Determine the (x, y) coordinate at the center of the cell enclosing the given text.  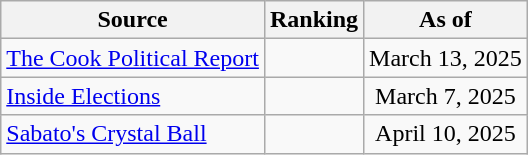
The Cook Political Report (133, 58)
March 13, 2025 (446, 58)
Inside Elections (133, 96)
March 7, 2025 (446, 96)
April 10, 2025 (446, 134)
Source (133, 20)
As of (446, 20)
Sabato's Crystal Ball (133, 134)
Ranking (314, 20)
